Determine the (x, y) coordinate at the center of the cell enclosing the given text.  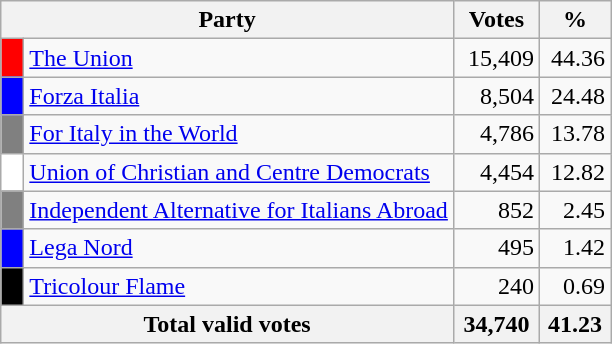
34,740 (496, 324)
Party (228, 20)
% (574, 20)
0.69 (574, 286)
Union of Christian and Centre Democrats (239, 172)
852 (496, 210)
41.23 (574, 324)
12.82 (574, 172)
4,786 (496, 134)
4,454 (496, 172)
The Union (239, 58)
Tricolour Flame (239, 286)
For Italy in the World (239, 134)
1.42 (574, 248)
Votes (496, 20)
24.48 (574, 96)
13.78 (574, 134)
Lega Nord (239, 248)
495 (496, 248)
Independent Alternative for Italians Abroad (239, 210)
240 (496, 286)
8,504 (496, 96)
Forza Italia (239, 96)
44.36 (574, 58)
15,409 (496, 58)
Total valid votes (228, 324)
2.45 (574, 210)
